Determine the [x, y] coordinate at the center of the cell enclosing the given text.  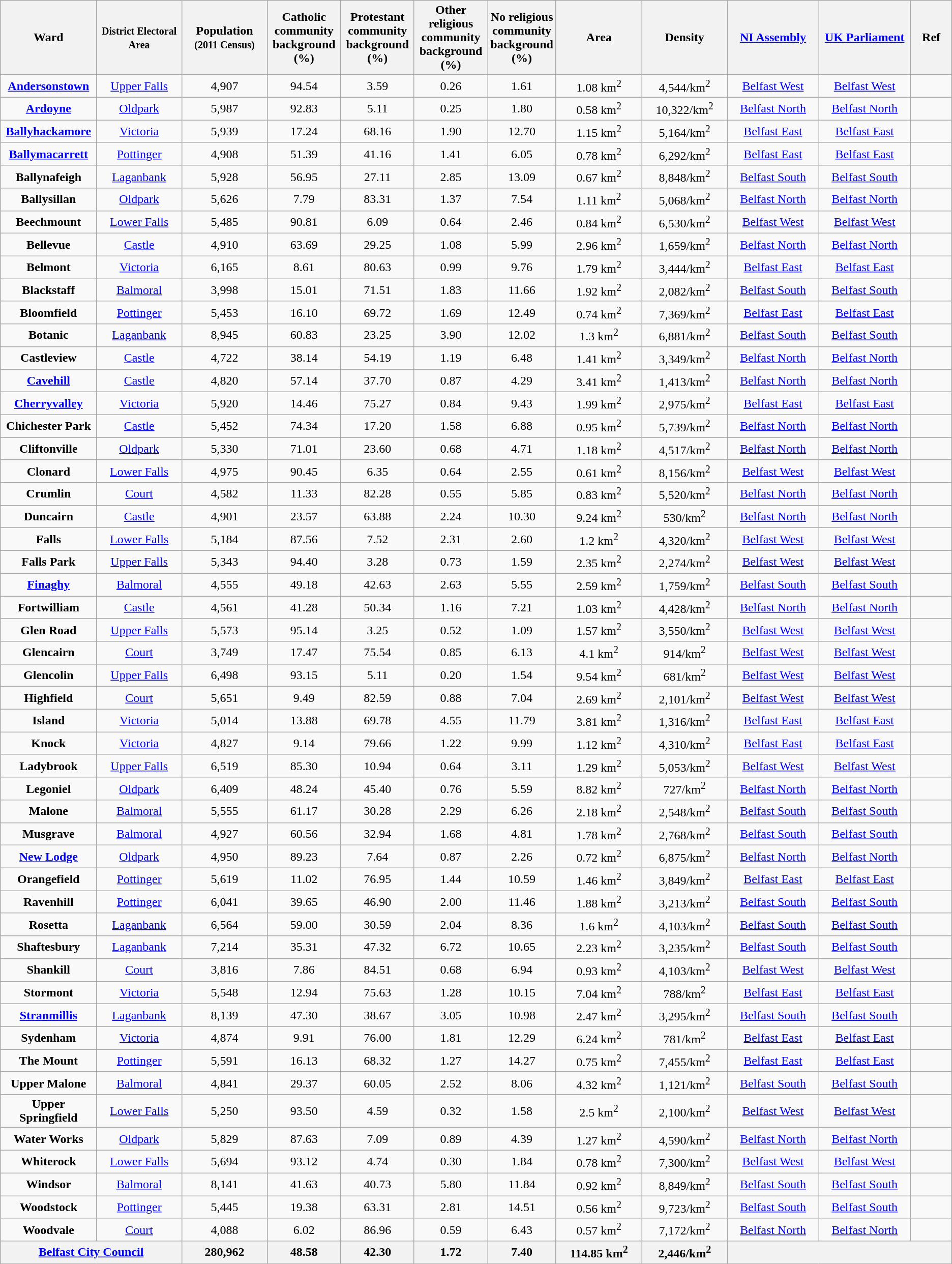
7,172/km2 [685, 1230]
6.72 [451, 947]
Castleview [49, 358]
2,101/km2 [685, 698]
7.54 [522, 199]
6,292/km2 [685, 154]
90.81 [304, 222]
10,322/km2 [685, 109]
12.49 [522, 312]
Chichester Park [49, 426]
3.81 km2 [599, 720]
2.31 [451, 539]
1.22 [451, 744]
3,749 [224, 653]
1,659/km2 [685, 245]
7,369/km2 [685, 312]
42.30 [377, 1252]
45.40 [377, 788]
788/km2 [685, 993]
4.29 [522, 380]
10.94 [377, 766]
6,881/km2 [685, 336]
6,498 [224, 675]
3,816 [224, 969]
Knock [49, 744]
7,300/km2 [685, 1162]
4,590/km2 [685, 1139]
42.63 [377, 585]
63.69 [304, 245]
0.73 [451, 562]
4,907 [224, 86]
2.35 km2 [599, 562]
3.41 km2 [599, 380]
84.51 [377, 969]
781/km2 [685, 1038]
0.85 [451, 653]
Bloomfield [49, 312]
1.09 [522, 630]
Glencairn [49, 653]
5,330 [224, 449]
61.17 [304, 812]
5,445 [224, 1207]
12.70 [522, 131]
4,428/km2 [685, 607]
4,555 [224, 585]
2,548/km2 [685, 812]
71.51 [377, 290]
1.54 [522, 675]
93.50 [304, 1111]
8.82 km2 [599, 788]
2,446/km2 [685, 1252]
1.03 km2 [599, 607]
5.80 [451, 1184]
1.11 km2 [599, 199]
Woodstock [49, 1207]
38.14 [304, 358]
2.00 [451, 902]
Shaftesbury [49, 947]
3.11 [522, 766]
1.59 [522, 562]
2.81 [451, 1207]
23.57 [304, 517]
5,591 [224, 1061]
87.56 [304, 539]
4,908 [224, 154]
1.57 km2 [599, 630]
Cavehill [49, 380]
Population (2011 Census) [224, 38]
11.79 [522, 720]
5,485 [224, 222]
3,444/km2 [685, 268]
9.14 [304, 744]
0.58 km2 [599, 109]
23.25 [377, 336]
2.26 [522, 857]
0.32 [451, 1111]
8.36 [522, 925]
6.24 km2 [599, 1038]
2.23 km2 [599, 947]
1.19 [451, 358]
4,517/km2 [685, 449]
17.24 [304, 131]
NI Assembly [773, 38]
0.72 km2 [599, 857]
40.73 [377, 1184]
3,213/km2 [685, 902]
0.92 km2 [599, 1184]
46.90 [377, 902]
57.14 [304, 380]
Musgrave [49, 834]
2.55 [522, 471]
5.59 [522, 788]
17.20 [377, 426]
15.01 [304, 290]
69.78 [377, 720]
9.49 [304, 698]
Upper Springfield [49, 1111]
4.1 km2 [599, 653]
10.15 [522, 993]
1,413/km2 [685, 380]
3,235/km2 [685, 947]
79.66 [377, 744]
60.83 [304, 336]
Ardoyne [49, 109]
12.29 [522, 1038]
74.34 [304, 426]
Falls Park [49, 562]
Fortwilliam [49, 607]
4,544/km2 [685, 86]
6.94 [522, 969]
280,962 [224, 1252]
0.76 [451, 788]
16.10 [304, 312]
5,694 [224, 1162]
2.96 km2 [599, 245]
7.04 km2 [599, 993]
94.54 [304, 86]
0.95 km2 [599, 426]
1.2 km2 [599, 539]
727/km2 [685, 788]
Cherryvalley [49, 404]
914/km2 [685, 653]
1.44 [451, 879]
3.25 [377, 630]
23.60 [377, 449]
Duncairn [49, 517]
2,975/km2 [685, 404]
5.99 [522, 245]
10.59 [522, 879]
1.83 [451, 290]
Bellevue [49, 245]
Otherreligious community background (%) [451, 38]
2,082/km2 [685, 290]
8,141 [224, 1184]
9.76 [522, 268]
10.98 [522, 1015]
Ballyhackamore [49, 131]
5.85 [522, 494]
No religious community background (%) [522, 38]
49.18 [304, 585]
1.08 km2 [599, 86]
2.63 [451, 585]
68.16 [377, 131]
3.05 [451, 1015]
Glencolin [49, 675]
Stormont [49, 993]
11.66 [522, 290]
Finaghy [49, 585]
6.02 [304, 1230]
6.05 [522, 154]
1.90 [451, 131]
4,827 [224, 744]
4,910 [224, 245]
75.27 [377, 404]
69.72 [377, 312]
92.83 [304, 109]
5,573 [224, 630]
6.35 [377, 471]
1.12 km2 [599, 744]
2,274/km2 [685, 562]
Ravenhill [49, 902]
Area [599, 38]
6,519 [224, 766]
3.28 [377, 562]
New Lodge [49, 857]
1.92 km2 [599, 290]
4.81 [522, 834]
38.67 [377, 1015]
5,014 [224, 720]
4,582 [224, 494]
6.43 [522, 1230]
1.80 [522, 109]
District Electoral Area [139, 38]
Catholic community background (%) [304, 38]
8.61 [304, 268]
530/km2 [685, 517]
0.93 km2 [599, 969]
6.26 [522, 812]
14.46 [304, 404]
76.95 [377, 879]
11.02 [304, 879]
30.28 [377, 812]
8,945 [224, 336]
Belfast City Council [92, 1252]
4,722 [224, 358]
41.28 [304, 607]
0.30 [451, 1162]
35.31 [304, 947]
Andersonstown [49, 86]
Ballymacarrett [49, 154]
4,088 [224, 1230]
93.15 [304, 675]
5,184 [224, 539]
4,841 [224, 1083]
Island [49, 720]
Sydenham [49, 1038]
14.51 [522, 1207]
9,723/km2 [685, 1207]
3.90 [451, 336]
8,139 [224, 1015]
3,550/km2 [685, 630]
Cliftonville [49, 449]
0.56 km2 [599, 1207]
1.27 [451, 1061]
90.45 [304, 471]
6,530/km2 [685, 222]
0.55 [451, 494]
50.34 [377, 607]
1.18 km2 [599, 449]
Highfield [49, 698]
3,295/km2 [685, 1015]
0.26 [451, 86]
6,875/km2 [685, 857]
2,100/km2 [685, 1111]
Crumlin [49, 494]
12.02 [522, 336]
Falls [49, 539]
6,564 [224, 925]
0.99 [451, 268]
Whiterock [49, 1162]
Shankill [49, 969]
13.09 [522, 177]
1.3 km2 [599, 336]
5,555 [224, 812]
3,849/km2 [685, 879]
9.54 km2 [599, 675]
6.13 [522, 653]
95.14 [304, 630]
11.84 [522, 1184]
5,250 [224, 1111]
63.88 [377, 517]
89.23 [304, 857]
2.18 km2 [599, 812]
3,998 [224, 290]
1.69 [451, 312]
2,768/km2 [685, 834]
5,453 [224, 312]
75.63 [377, 993]
7.04 [522, 698]
9.91 [304, 1038]
76.00 [377, 1038]
0.52 [451, 630]
1,316/km2 [685, 720]
1.29 km2 [599, 766]
47.32 [377, 947]
5,651 [224, 698]
7,214 [224, 947]
1.27 km2 [599, 1139]
4,901 [224, 517]
13.88 [304, 720]
0.74 km2 [599, 312]
0.88 [451, 698]
19.38 [304, 1207]
1,759/km2 [685, 585]
4.32 km2 [599, 1083]
Glen Road [49, 630]
7.86 [304, 969]
1.46 km2 [599, 879]
0.59 [451, 1230]
4,561 [224, 607]
4,820 [224, 380]
8.06 [522, 1083]
27.11 [377, 177]
1,121/km2 [685, 1083]
Ballysillan [49, 199]
4.39 [522, 1139]
Belmont [49, 268]
14.27 [522, 1061]
7.79 [304, 199]
3.59 [377, 86]
2.52 [451, 1083]
4,310/km2 [685, 744]
85.30 [304, 766]
1.6 km2 [599, 925]
12.94 [304, 993]
0.57 km2 [599, 1230]
30.59 [377, 925]
7.52 [377, 539]
5,829 [224, 1139]
0.20 [451, 675]
9.99 [522, 744]
Stranmillis [49, 1015]
6.09 [377, 222]
83.31 [377, 199]
7.40 [522, 1252]
5,928 [224, 177]
6,041 [224, 902]
5,626 [224, 199]
1.81 [451, 1038]
2.59 km2 [599, 585]
1.99 km2 [599, 404]
UK Parliament [865, 38]
7.09 [377, 1139]
80.63 [377, 268]
59.00 [304, 925]
82.59 [377, 698]
17.47 [304, 653]
5,739/km2 [685, 426]
51.39 [304, 154]
6.88 [522, 426]
1.72 [451, 1252]
1.68 [451, 834]
5,987 [224, 109]
2.60 [522, 539]
10.65 [522, 947]
5,920 [224, 404]
9.24 km2 [599, 517]
75.54 [377, 653]
4,950 [224, 857]
6,409 [224, 788]
Beechmount [49, 222]
1.61 [522, 86]
8,156/km2 [685, 471]
5,619 [224, 879]
Woodvale [49, 1230]
5,520/km2 [685, 494]
4.55 [451, 720]
87.63 [304, 1139]
32.94 [377, 834]
Water Works [49, 1139]
48.58 [304, 1252]
1.15 km2 [599, 131]
2.5 km2 [599, 1111]
4,874 [224, 1038]
29.25 [377, 245]
0.61 km2 [599, 471]
1.28 [451, 993]
Blackstaff [49, 290]
60.05 [377, 1083]
1.88 km2 [599, 902]
2.69 km2 [599, 698]
1.08 [451, 245]
2.24 [451, 517]
1.37 [451, 199]
The Mount [49, 1061]
41.16 [377, 154]
2.29 [451, 812]
Clonard [49, 471]
5.55 [522, 585]
7.21 [522, 607]
11.46 [522, 902]
0.84 [451, 404]
63.31 [377, 1207]
8,848/km2 [685, 177]
11.33 [304, 494]
16.13 [304, 1061]
Density [685, 38]
114.85 km2 [599, 1252]
681/km2 [685, 675]
Malone [49, 812]
2.04 [451, 925]
56.95 [304, 177]
7.64 [377, 857]
94.40 [304, 562]
5,548 [224, 993]
Botanic [49, 336]
4.74 [377, 1162]
37.70 [377, 380]
Ref [931, 38]
82.28 [377, 494]
7,455/km2 [685, 1061]
4,975 [224, 471]
0.25 [451, 109]
Orangefield [49, 879]
Upper Malone [49, 1083]
1.78 km2 [599, 834]
Ward [49, 38]
1.84 [522, 1162]
29.37 [304, 1083]
6.48 [522, 358]
6,165 [224, 268]
1.41 [451, 154]
10.30 [522, 517]
4,320/km2 [685, 539]
2.47 km2 [599, 1015]
0.67 km2 [599, 177]
Rosetta [49, 925]
39.65 [304, 902]
5,452 [224, 426]
86.96 [377, 1230]
8,849/km2 [685, 1184]
2.85 [451, 177]
5,343 [224, 562]
Windsor [49, 1184]
Ladybrook [49, 766]
60.56 [304, 834]
41.63 [304, 1184]
4,927 [224, 834]
48.24 [304, 788]
2.46 [522, 222]
1.16 [451, 607]
0.89 [451, 1139]
54.19 [377, 358]
68.32 [377, 1061]
Ballynafeigh [49, 177]
0.84 km2 [599, 222]
5,053/km2 [685, 766]
1.41 km2 [599, 358]
0.83 km2 [599, 494]
93.12 [304, 1162]
4.71 [522, 449]
0.75 km2 [599, 1061]
9.43 [522, 404]
Protestant community background (%) [377, 38]
3,349/km2 [685, 358]
47.30 [304, 1015]
5,164/km2 [685, 131]
1.79 km2 [599, 268]
Legoniel [49, 788]
5,939 [224, 131]
71.01 [304, 449]
5,068/km2 [685, 199]
4.59 [377, 1111]
